Capture the cell that displays the provided text and extract its (x, y) central coordinate. 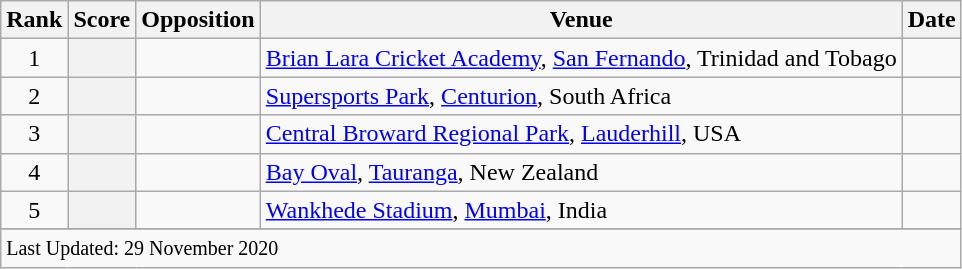
4 (34, 172)
Venue (581, 20)
Opposition (198, 20)
2 (34, 96)
Last Updated: 29 November 2020 (481, 248)
3 (34, 134)
Score (102, 20)
1 (34, 58)
Bay Oval, Tauranga, New Zealand (581, 172)
Central Broward Regional Park, Lauderhill, USA (581, 134)
5 (34, 210)
Date (932, 20)
Supersports Park, Centurion, South Africa (581, 96)
Rank (34, 20)
Wankhede Stadium, Mumbai, India (581, 210)
Brian Lara Cricket Academy, San Fernando, Trinidad and Tobago (581, 58)
